Scan for the cell matching the given text and deliver its [x, y] coordinate at center. 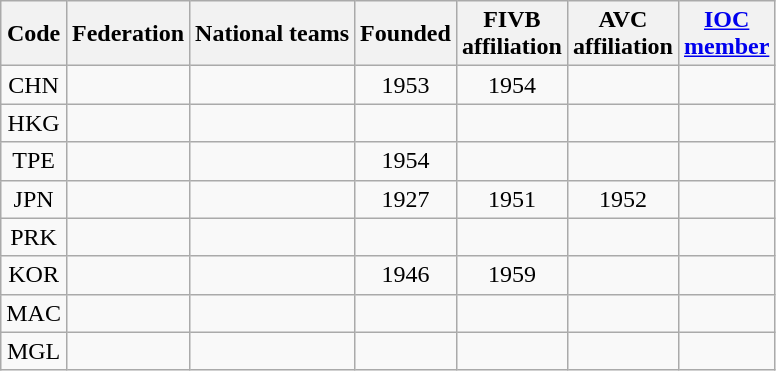
National teams [272, 34]
1952 [622, 199]
HKG [34, 123]
Founded [406, 34]
1946 [406, 275]
CHN [34, 85]
PRK [34, 237]
Code [34, 34]
1959 [512, 275]
MAC [34, 313]
1951 [512, 199]
TPE [34, 161]
Federation [128, 34]
JPN [34, 199]
FIVBaffiliation [512, 34]
KOR [34, 275]
1953 [406, 85]
AVCaffiliation [622, 34]
MGL [34, 351]
1927 [406, 199]
IOCmember [726, 34]
